Determine the (x, y) coordinate at the center of the cell enclosing the given text.  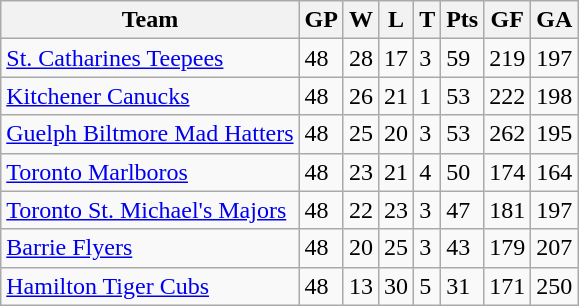
28 (360, 58)
164 (554, 172)
GA (554, 20)
Toronto Marlboros (150, 172)
GF (508, 20)
Kitchener Canucks (150, 96)
31 (462, 286)
47 (462, 210)
198 (554, 96)
30 (396, 286)
Hamilton Tiger Cubs (150, 286)
4 (428, 172)
13 (360, 286)
Toronto St. Michael's Majors (150, 210)
50 (462, 172)
59 (462, 58)
17 (396, 58)
171 (508, 286)
22 (360, 210)
195 (554, 134)
1 (428, 96)
43 (462, 248)
5 (428, 286)
St. Catharines Teepees (150, 58)
26 (360, 96)
W (360, 20)
219 (508, 58)
222 (508, 96)
Team (150, 20)
250 (554, 286)
Barrie Flyers (150, 248)
T (428, 20)
174 (508, 172)
Guelph Biltmore Mad Hatters (150, 134)
GP (321, 20)
179 (508, 248)
207 (554, 248)
Pts (462, 20)
262 (508, 134)
L (396, 20)
181 (508, 210)
